Identify which cell holds the provided text, then report its [X, Y] central coordinate. 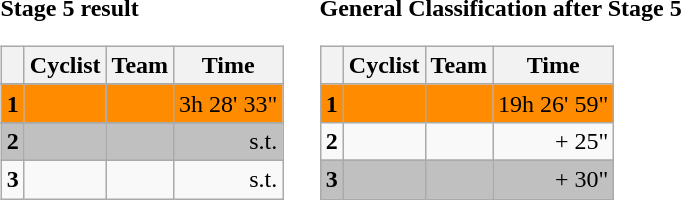
+ 25" [554, 141]
+ 30" [554, 179]
3h 28' 33" [228, 103]
19h 26' 59" [554, 103]
